Locate the cell with the specified text and output its [X, Y] center coordinate. 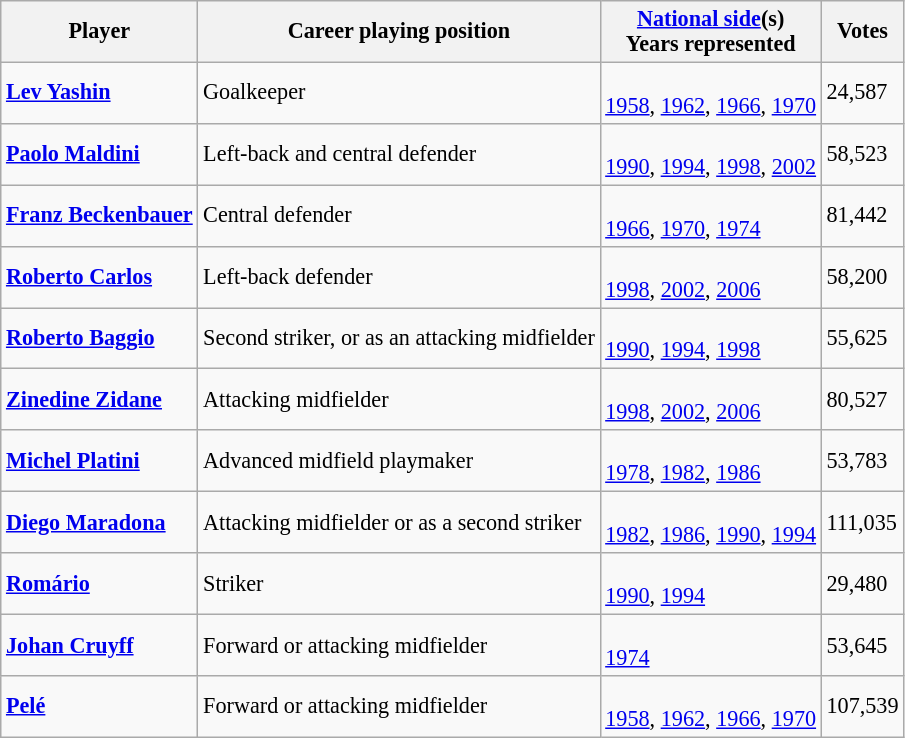
55,625 [862, 338]
24,587 [862, 92]
Goalkeeper [399, 92]
Second striker, or as an attacking midfielder [399, 338]
Player [100, 32]
Left-back and central defender [399, 154]
Attacking midfielder [399, 400]
1990, 1994, 1998, 2002 [710, 154]
81,442 [862, 216]
Left-back defender [399, 276]
Attacking midfielder or as a second striker [399, 522]
Advanced midfield playmaker [399, 460]
Roberto Carlos [100, 276]
58,523 [862, 154]
111,035 [862, 522]
1966, 1970, 1974 [710, 216]
58,200 [862, 276]
National side(s)Years represented [710, 32]
53,783 [862, 460]
1982, 1986, 1990, 1994 [710, 522]
Johan Cruyff [100, 644]
Lev Yashin [100, 92]
Romário [100, 584]
Pelé [100, 706]
29,480 [862, 584]
53,645 [862, 644]
1990, 1994 [710, 584]
80,527 [862, 400]
Diego Maradona [100, 522]
1978, 1982, 1986 [710, 460]
Zinedine Zidane [100, 400]
1974 [710, 644]
Roberto Baggio [100, 338]
Franz Beckenbauer [100, 216]
Paolo Maldini [100, 154]
1990, 1994, 1998 [710, 338]
Michel Platini [100, 460]
Career playing position [399, 32]
Votes [862, 32]
Striker [399, 584]
Central defender [399, 216]
107,539 [862, 706]
